Return (X, Y) of the center of cell containing provided text 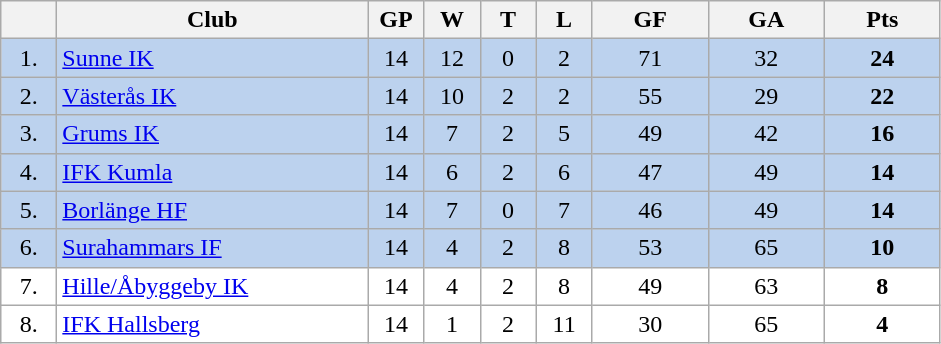
Surahammars IF (212, 248)
3. (29, 134)
11 (564, 324)
GP (396, 20)
55 (650, 96)
7. (29, 286)
6. (29, 248)
IFK Hallsberg (212, 324)
32 (766, 58)
Grums IK (212, 134)
63 (766, 286)
GA (766, 20)
Sunne IK (212, 58)
46 (650, 210)
29 (766, 96)
Pts (882, 20)
24 (882, 58)
Club (212, 20)
8. (29, 324)
GF (650, 20)
1. (29, 58)
5. (29, 210)
W (452, 20)
22 (882, 96)
IFK Kumla (212, 172)
30 (650, 324)
Borlänge HF (212, 210)
4. (29, 172)
L (564, 20)
16 (882, 134)
42 (766, 134)
Hille/Åbyggeby IK (212, 286)
1 (452, 324)
53 (650, 248)
Västerås IK (212, 96)
71 (650, 58)
12 (452, 58)
T (508, 20)
5 (564, 134)
2. (29, 96)
47 (650, 172)
